Return the [x, y] coordinate for the center point of the cell that contains the specified text.  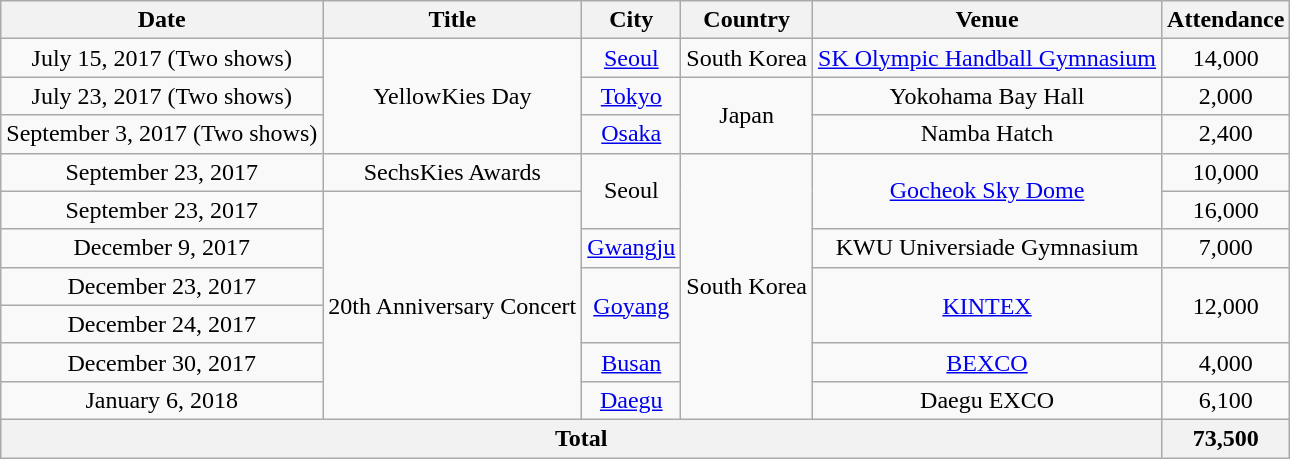
Date [162, 20]
July 15, 2017 (Two shows) [162, 58]
December 23, 2017 [162, 286]
Busan [632, 362]
Title [452, 20]
14,000 [1226, 58]
Goyang [632, 305]
BEXCO [988, 362]
Country [747, 20]
Attendance [1226, 20]
KINTEX [988, 305]
16,000 [1226, 210]
SK Olympic Handball Gymnasium [988, 58]
December 30, 2017 [162, 362]
2,000 [1226, 96]
Yokohama Bay Hall [988, 96]
SechsKies Awards [452, 172]
Daegu EXCO [988, 400]
Total [582, 438]
Japan [747, 115]
Gocheok Sky Dome [988, 191]
Daegu [632, 400]
January 6, 2018 [162, 400]
Tokyo [632, 96]
City [632, 20]
July 23, 2017 (Two shows) [162, 96]
20th Anniversary Concert [452, 305]
December 24, 2017 [162, 324]
Namba Hatch [988, 134]
7,000 [1226, 248]
10,000 [1226, 172]
12,000 [1226, 305]
Osaka [632, 134]
2,400 [1226, 134]
KWU Universiade Gymnasium [988, 248]
December 9, 2017 [162, 248]
September 3, 2017 (Two shows) [162, 134]
Venue [988, 20]
YellowKies Day [452, 96]
6,100 [1226, 400]
73,500 [1226, 438]
4,000 [1226, 362]
Gwangju [632, 248]
